Pinpoint the cell where the given text exists, returning its [x, y] midpoint coordinate. 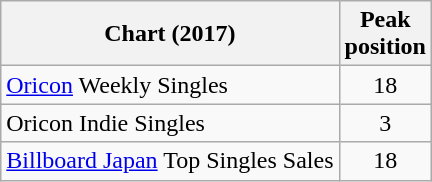
Oricon Weekly Singles [170, 85]
Peakposition [385, 34]
Chart (2017) [170, 34]
Oricon Indie Singles [170, 123]
3 [385, 123]
Billboard Japan Top Singles Sales [170, 161]
